Provide the (X, Y) coordinate of the cell's center where the given text is located.  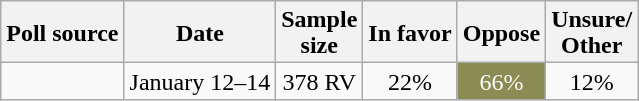
12% (592, 82)
Poll source (62, 32)
378 RV (320, 82)
22% (410, 82)
66% (501, 82)
Samplesize (320, 32)
Unsure/Other (592, 32)
Date (200, 32)
In favor (410, 32)
Oppose (501, 32)
January 12–14 (200, 82)
